Return [X, Y] of the center of cell containing provided text 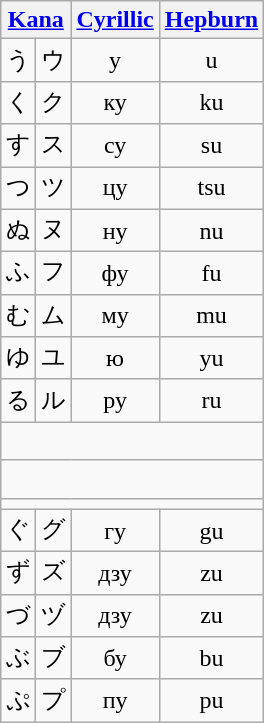
ス [54, 146]
む [18, 316]
Kana [36, 20]
ブ [54, 658]
u [211, 60]
mu [211, 316]
ツ [54, 188]
nu [211, 230]
ru [211, 400]
му [115, 316]
Hepburn [211, 20]
ぬ [18, 230]
ユ [54, 358]
ク [54, 102]
ヅ [54, 616]
tsu [211, 188]
ру [115, 400]
グ [54, 530]
ю [115, 358]
бу [115, 658]
ку [115, 102]
Cyrillic [115, 20]
pu [211, 700]
гу [115, 530]
ku [211, 102]
ル [54, 400]
gu [211, 530]
yu [211, 358]
つ [18, 188]
fu [211, 274]
пу [115, 700]
ぶ [18, 658]
す [18, 146]
су [115, 146]
ゆ [18, 358]
ヌ [54, 230]
く [18, 102]
フ [54, 274]
プ [54, 700]
ふ [18, 274]
ウ [54, 60]
ぐ [18, 530]
ズ [54, 574]
bu [211, 658]
цу [115, 188]
づ [18, 616]
う [18, 60]
su [211, 146]
ム [54, 316]
фу [115, 274]
る [18, 400]
у [115, 60]
ぷ [18, 700]
ず [18, 574]
ну [115, 230]
